Determine the [X, Y] coordinate at the center of the cell enclosing the given text.  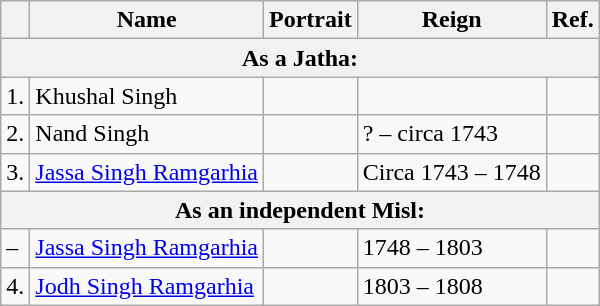
Name [147, 20]
Jodh Singh Ramgarhia [147, 286]
4. [16, 286]
As an independent Misl: [300, 210]
? – circa 1743 [452, 134]
3. [16, 172]
Reign [452, 20]
Nand Singh [147, 134]
1748 – 1803 [452, 248]
1. [16, 96]
2. [16, 134]
Khushal Singh [147, 96]
– [16, 248]
Ref. [572, 20]
Circa 1743 – 1748 [452, 172]
As a Jatha: [300, 58]
Portrait [311, 20]
1803 – 1808 [452, 286]
